Find where the given text appears and provide that cell's center as [x, y] coordinate. 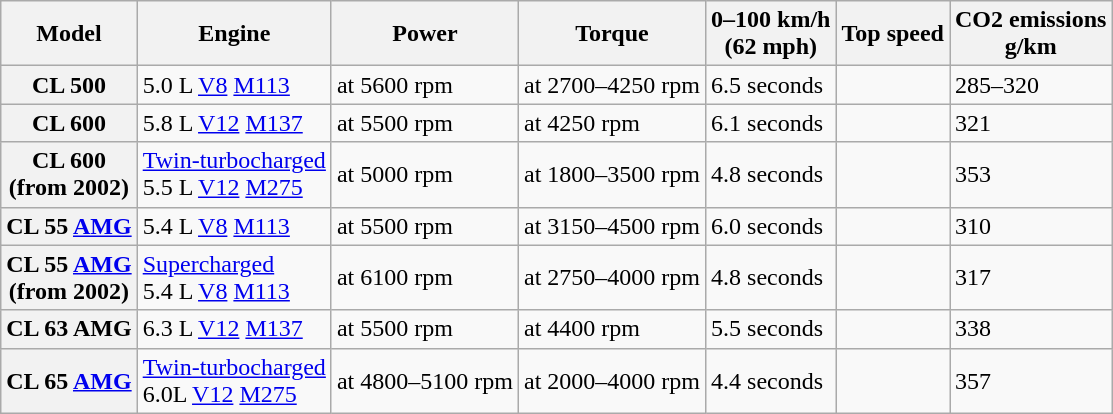
Twin-turbocharged5.5 L V12 M275 [234, 174]
Model [69, 34]
Twin-turbocharged6.0L V12 M275 [234, 380]
CL 600(from 2002) [69, 174]
at 1800–3500 rpm [612, 174]
at 4800–5100 rpm [424, 380]
4.4 seconds [771, 380]
Supercharged5.4 L V8 M113 [234, 278]
CL 55 AMG(from 2002) [69, 278]
at 4400 rpm [612, 329]
0–100 km/h(62 mph) [771, 34]
310 [1031, 226]
at 5000 rpm [424, 174]
6.0 seconds [771, 226]
at 4250 rpm [612, 123]
321 [1031, 123]
CO2 emissionsg/km [1031, 34]
5.0 L V8 M113 [234, 85]
CL 63 AMG [69, 329]
Engine [234, 34]
at 2700–4250 rpm [612, 85]
at 6100 rpm [424, 278]
5.5 seconds [771, 329]
at 2000–4000 rpm [612, 380]
5.8 L V12 M137 [234, 123]
CL 600 [69, 123]
6.1 seconds [771, 123]
at 3150–4500 rpm [612, 226]
285–320 [1031, 85]
338 [1031, 329]
CL 500 [69, 85]
Top speed [893, 34]
Torque [612, 34]
5.4 L V8 M113 [234, 226]
357 [1031, 380]
353 [1031, 174]
at 5600 rpm [424, 85]
Power [424, 34]
CL 55 AMG [69, 226]
317 [1031, 278]
at 2750–4000 rpm [612, 278]
6.5 seconds [771, 85]
CL 65 AMG [69, 380]
6.3 L V12 M137 [234, 329]
